Search for the cell housing the specified text and yield its [x, y] center coordinate. 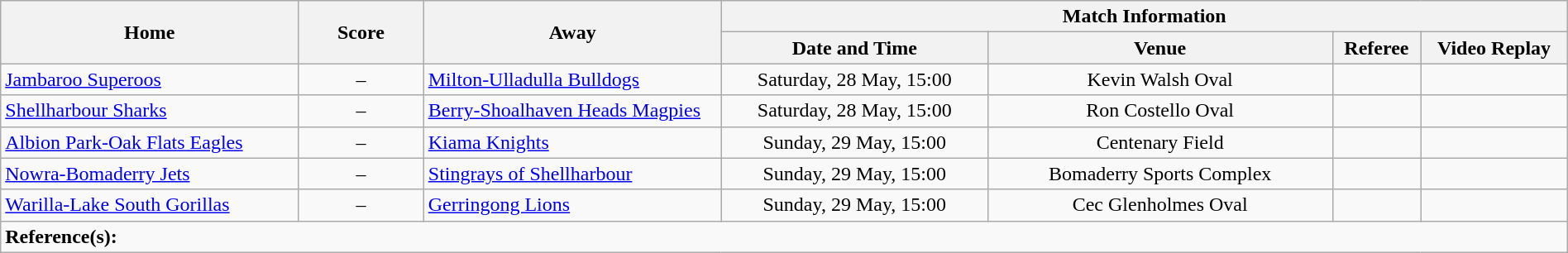
Date and Time [854, 48]
Reference(s): [784, 236]
Centenary Field [1159, 142]
Nowra-Bomaderry Jets [150, 174]
Kiama Knights [572, 142]
Home [150, 32]
Away [572, 32]
Bomaderry Sports Complex [1159, 174]
Jambaroo Superoos [150, 79]
Albion Park-Oak Flats Eagles [150, 142]
Warilla-Lake South Gorillas [150, 205]
Shellharbour Sharks [150, 111]
Kevin Walsh Oval [1159, 79]
Score [361, 32]
Venue [1159, 48]
Video Replay [1494, 48]
Ron Costello Oval [1159, 111]
Cec Glenholmes Oval [1159, 205]
Stingrays of Shellharbour [572, 174]
Gerringong Lions [572, 205]
Berry-Shoalhaven Heads Magpies [572, 111]
Milton-Ulladulla Bulldogs [572, 79]
Referee [1376, 48]
Match Information [1145, 17]
